Return the (X, Y) coordinate for the center point of the cell that contains the specified text.  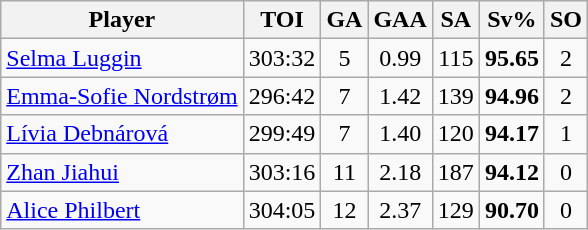
1.40 (400, 134)
1 (566, 134)
303:32 (282, 58)
11 (344, 172)
2.18 (400, 172)
Sv% (512, 20)
304:05 (282, 210)
2.37 (400, 210)
SA (456, 20)
299:49 (282, 134)
Selma Luggin (122, 58)
139 (456, 96)
Player (122, 20)
Lívia Debnárová (122, 134)
94.17 (512, 134)
SO (566, 20)
94.12 (512, 172)
TOI (282, 20)
90.70 (512, 210)
GA (344, 20)
94.96 (512, 96)
GAA (400, 20)
0.99 (400, 58)
296:42 (282, 96)
187 (456, 172)
115 (456, 58)
95.65 (512, 58)
303:16 (282, 172)
5 (344, 58)
Emma-Sofie Nordstrøm (122, 96)
1.42 (400, 96)
12 (344, 210)
Zhan Jiahui (122, 172)
129 (456, 210)
120 (456, 134)
Alice Philbert (122, 210)
